Capture the cell that displays the provided text and extract its [x, y] central coordinate. 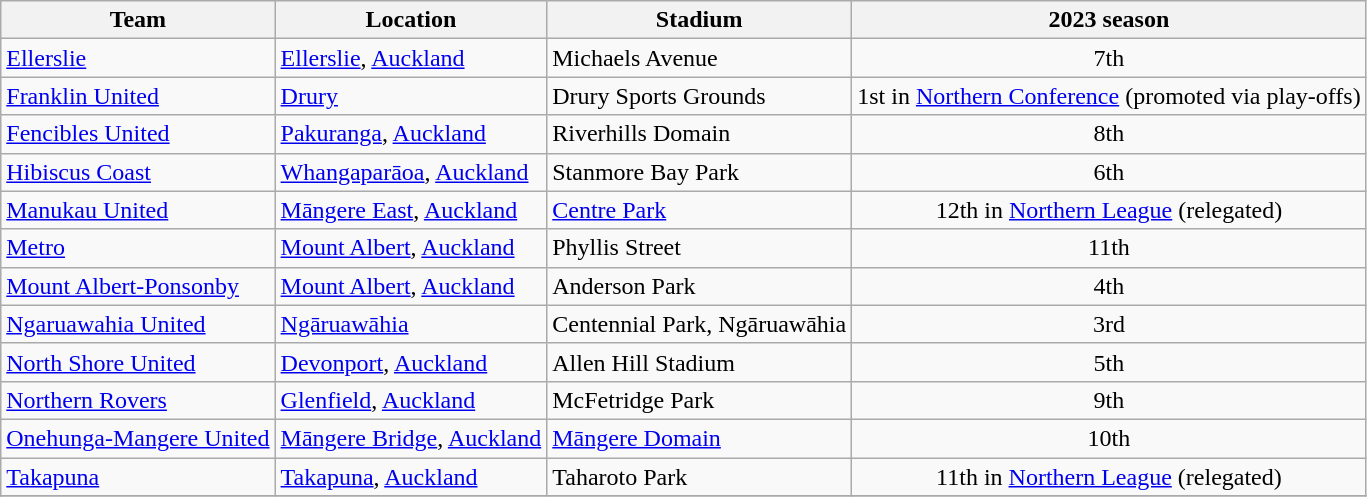
3rd [1109, 324]
Ngaruawahia United [138, 324]
10th [1109, 438]
Takapuna, Auckland [411, 477]
Taharoto Park [700, 477]
Metro [138, 248]
Team [138, 20]
Ellerslie, Auckland [411, 58]
Drury Sports Grounds [700, 96]
Michaels Avenue [700, 58]
North Shore United [138, 362]
Phyllis Street [700, 248]
Ngāruawāhia [411, 324]
Stanmore Bay Park [700, 172]
Māngere Domain [700, 438]
Centre Park [700, 210]
Mount Albert-Ponsonby [138, 286]
7th [1109, 58]
11th in Northern League (relegated) [1109, 477]
Ellerslie [138, 58]
4th [1109, 286]
12th in Northern League (relegated) [1109, 210]
1st in Northern Conference (promoted via play-offs) [1109, 96]
6th [1109, 172]
Riverhills Domain [700, 134]
Franklin United [138, 96]
11th [1109, 248]
Māngere East, Auckland [411, 210]
Devonport, Auckland [411, 362]
Northern Rovers [138, 400]
Centennial Park, Ngāruawāhia [700, 324]
Glenfield, Auckland [411, 400]
Hibiscus Coast [138, 172]
5th [1109, 362]
Location [411, 20]
Onehunga-Mangere United [138, 438]
Takapuna [138, 477]
McFetridge Park [700, 400]
8th [1109, 134]
Māngere Bridge, Auckland [411, 438]
Drury [411, 96]
Manukau United [138, 210]
Pakuranga, Auckland [411, 134]
Anderson Park [700, 286]
Allen Hill Stadium [700, 362]
Whangaparāoa, Auckland [411, 172]
Fencibles United [138, 134]
Stadium [700, 20]
2023 season [1109, 20]
9th [1109, 400]
